Identify which cell holds the provided text, then report its [x, y] central coordinate. 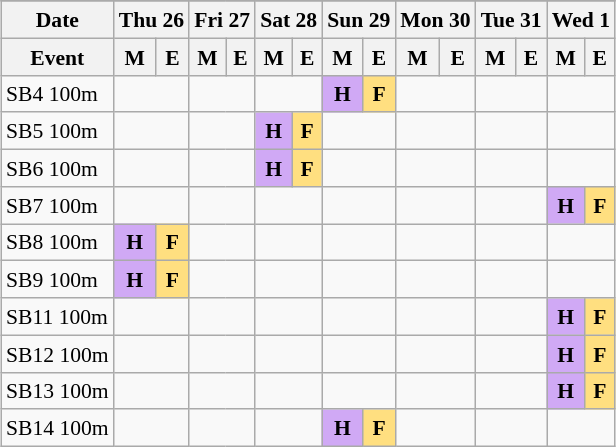
SB7 100m [58, 204]
SB8 100m [58, 242]
Date [58, 20]
SB12 100m [58, 354]
Mon 30 [435, 20]
SB9 100m [58, 280]
SB11 100m [58, 316]
SB14 100m [58, 428]
Tue 31 [512, 20]
Sat 28 [288, 20]
SB5 100m [58, 130]
Event [58, 56]
Wed 1 [581, 20]
Thu 26 [152, 20]
SB4 100m [58, 94]
Fri 27 [222, 20]
Sun 29 [358, 20]
SB6 100m [58, 168]
SB13 100m [58, 390]
